Locate the cell with the specified text and output its (x, y) center coordinate. 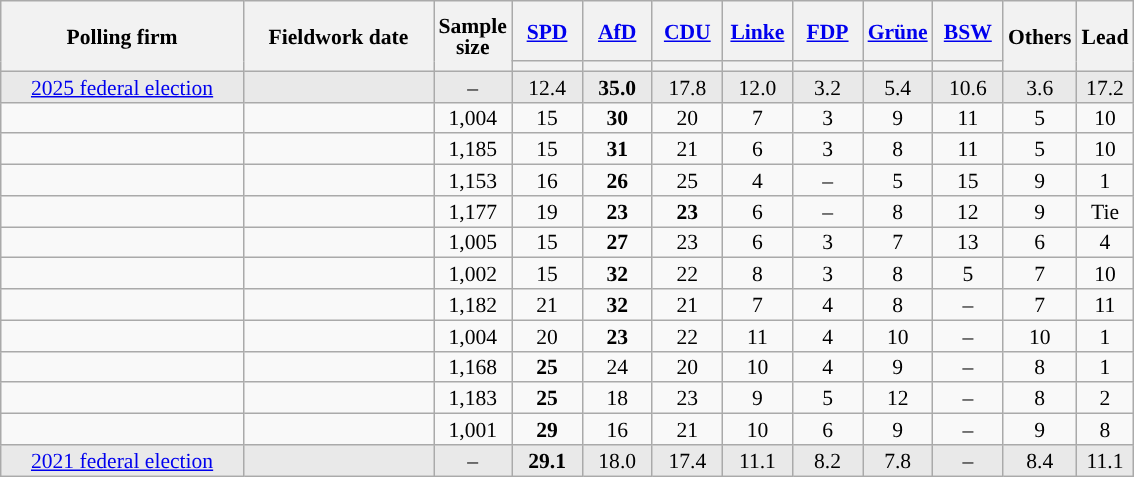
Samplesize (473, 36)
7.8 (898, 460)
10.6 (968, 86)
Tie (1106, 212)
12.0 (757, 86)
31 (617, 150)
29 (547, 430)
17.2 (1106, 86)
26 (617, 180)
1,153 (473, 180)
1,182 (473, 304)
8.2 (827, 460)
24 (617, 366)
SPD (547, 31)
CDU (687, 31)
13 (968, 242)
Fieldwork date (338, 36)
12.4 (547, 86)
30 (617, 118)
2021 federal election (122, 460)
18 (617, 398)
Linke (757, 31)
Grüne (898, 31)
1,183 (473, 398)
3.6 (1040, 86)
8.4 (1040, 460)
17.8 (687, 86)
AfD (617, 31)
2025 federal election (122, 86)
27 (617, 242)
1,002 (473, 274)
19 (547, 212)
3.2 (827, 86)
Lead (1106, 36)
1,005 (473, 242)
FDP (827, 31)
1,168 (473, 366)
29.1 (547, 460)
1,185 (473, 150)
1,001 (473, 430)
Polling firm (122, 36)
1,177 (473, 212)
Others (1040, 36)
35.0 (617, 86)
BSW (968, 31)
17.4 (687, 460)
2 (1106, 398)
18.0 (617, 460)
5.4 (898, 86)
